Determine the (X, Y) coordinate at the center of the cell enclosing the given text.  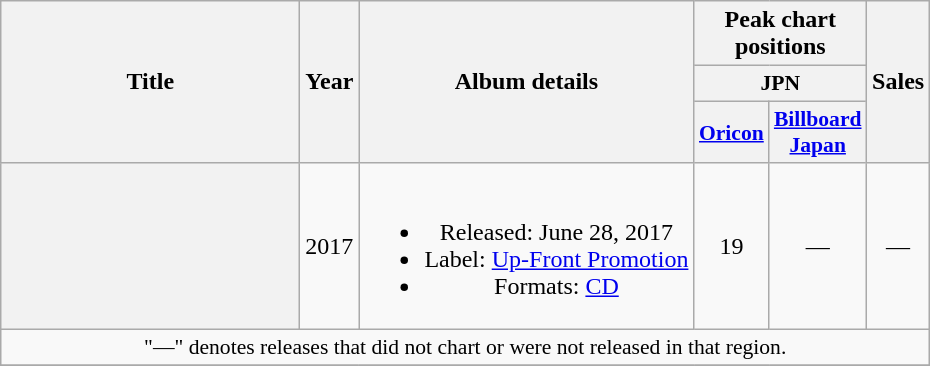
"—" denotes releases that did not chart or were not released in that region. (466, 348)
Title (150, 82)
Album details (526, 82)
JPN (780, 84)
2017 (330, 246)
Sales (898, 82)
Year (330, 82)
Oricon (732, 132)
Peak chart positions (780, 34)
19 (732, 246)
Billboard Japan (818, 132)
Released: June 28, 2017Label: Up-Front PromotionFormats: CD (526, 246)
